Locate the cell with the specified text and output its [X, Y] center coordinate. 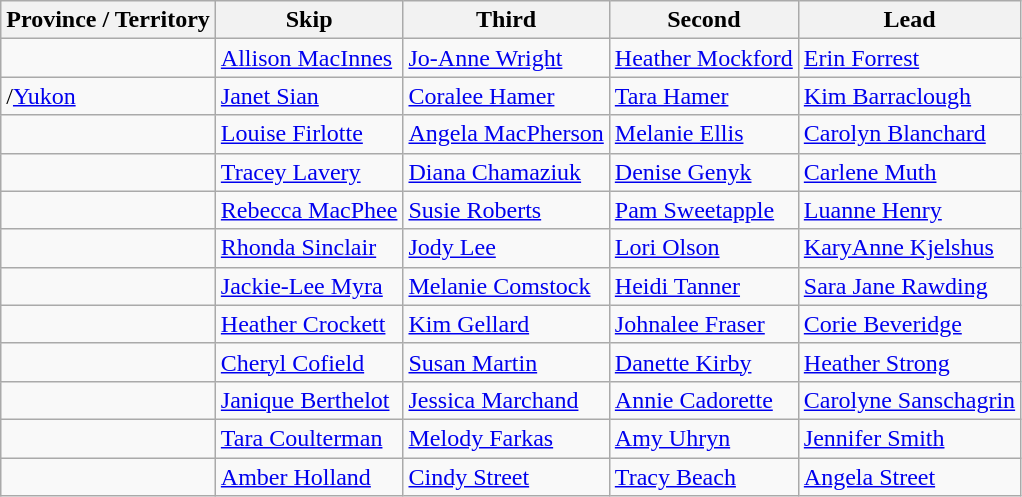
Melanie Comstock [506, 286]
Jody Lee [506, 248]
Annie Cadorette [704, 400]
Melody Farkas [506, 438]
Melanie Ellis [704, 134]
Heidi Tanner [704, 286]
Amy Uhryn [704, 438]
Luanne Henry [909, 210]
Coralee Hamer [506, 96]
Cindy Street [506, 477]
Janet Sian [309, 96]
Tracy Beach [704, 477]
Pam Sweetapple [704, 210]
Kim Barraclough [909, 96]
Tara Coulterman [309, 438]
Third [506, 20]
Johnalee Fraser [704, 324]
Carolyne Sanschagrin [909, 400]
Kim Gellard [506, 324]
Denise Genyk [704, 172]
Heather Mockford [704, 58]
KaryAnne Kjelshus [909, 248]
Carolyn Blanchard [909, 134]
Susie Roberts [506, 210]
Province / Territory [108, 20]
Diana Chamaziuk [506, 172]
Cheryl Cofield [309, 362]
Lead [909, 20]
Susan Martin [506, 362]
Jackie-Lee Myra [309, 286]
Erin Forrest [909, 58]
Danette Kirby [704, 362]
Skip [309, 20]
Heather Strong [909, 362]
Angela MacPherson [506, 134]
Allison MacInnes [309, 58]
Rebecca MacPhee [309, 210]
Janique Berthelot [309, 400]
Corie Beveridge [909, 324]
/Yukon [108, 96]
Sara Jane Rawding [909, 286]
Lori Olson [704, 248]
Tracey Lavery [309, 172]
Jo-Anne Wright [506, 58]
Heather Crockett [309, 324]
Amber Holland [309, 477]
Second [704, 20]
Jessica Marchand [506, 400]
Jennifer Smith [909, 438]
Louise Firlotte [309, 134]
Carlene Muth [909, 172]
Tara Hamer [704, 96]
Angela Street [909, 477]
Rhonda Sinclair [309, 248]
